Pinpoint the cell where the given text exists, returning its [X, Y] midpoint coordinate. 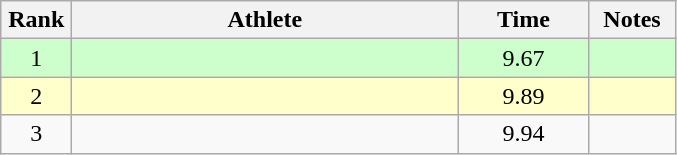
Rank [36, 20]
Athlete [265, 20]
2 [36, 96]
Time [524, 20]
9.67 [524, 58]
3 [36, 134]
9.94 [524, 134]
9.89 [524, 96]
1 [36, 58]
Notes [632, 20]
